Return [X, Y] of the center of cell containing provided text 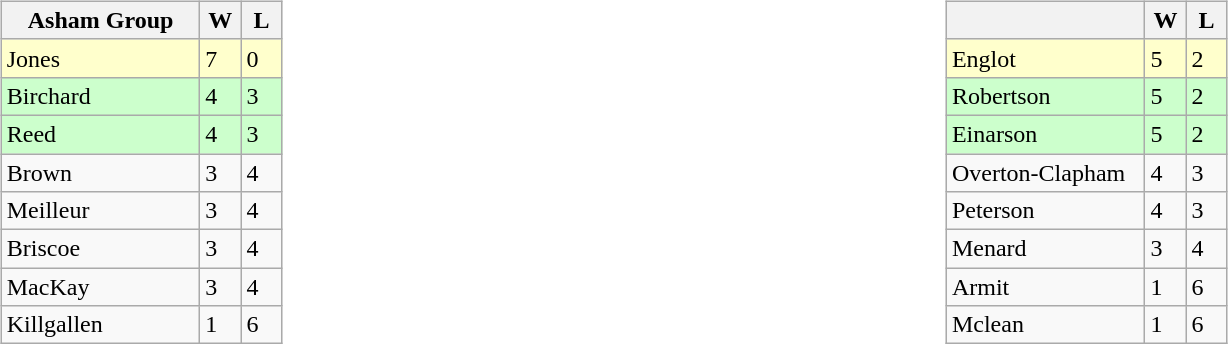
Peterson [1046, 211]
Overton-Clapham [1046, 173]
Armit [1046, 287]
Englot [1046, 58]
MacKay [100, 287]
Jones [100, 58]
Brown [100, 173]
Asham Group [100, 20]
Meilleur [100, 211]
Reed [100, 134]
Briscoe [100, 249]
Mclean [1046, 325]
Killgallen [100, 325]
0 [262, 58]
Einarson [1046, 134]
Robertson [1046, 96]
Birchard [100, 96]
7 [220, 58]
Menard [1046, 249]
